Locate the cell with the specified text and output its [x, y] center coordinate. 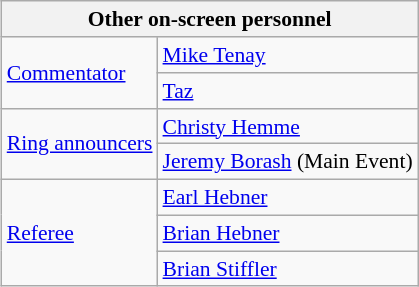
Earl Hebner [288, 197]
Jeremy Borash (Main Event) [288, 162]
Brian Stiffler [288, 269]
Brian Hebner [288, 233]
Ring announcers [80, 144]
Other on-screen personnel [210, 19]
Taz [288, 91]
Christy Hemme [288, 126]
Mike Tenay [288, 55]
Referee [80, 232]
Commentator [80, 72]
